Return the [x, y] coordinate for the center point of the cell that contains the specified text.  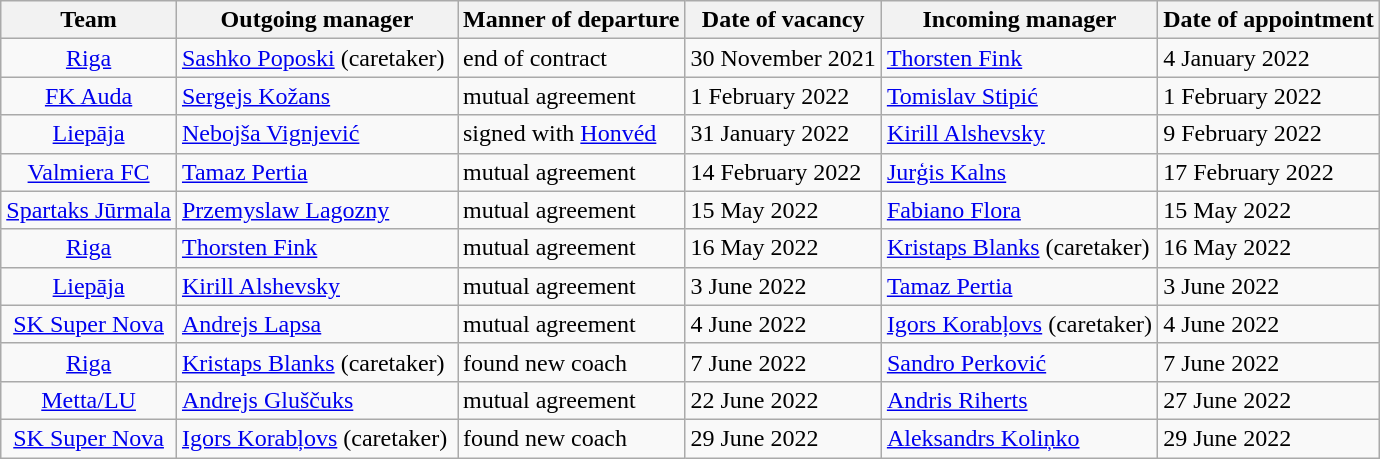
Przemyslaw Lagozny [316, 210]
Andrejs Lapsa [316, 324]
Andris Riherts [1019, 400]
Jurģis Kalns [1019, 172]
Date of appointment [1269, 20]
end of contract [572, 58]
Sandro Perković [1019, 362]
Fabiano Flora [1019, 210]
4 January 2022 [1269, 58]
22 June 2022 [783, 400]
Manner of departure [572, 20]
Nebojša Vignjević [316, 134]
Aleksandrs Koliņko [1019, 438]
14 February 2022 [783, 172]
Andrejs Gluščuks [316, 400]
9 February 2022 [1269, 134]
Spartaks Jūrmala [89, 210]
27 June 2022 [1269, 400]
30 November 2021 [783, 58]
Sashko Poposki (caretaker) [316, 58]
signed with Honvéd [572, 134]
Tomislav Stipić [1019, 96]
FK Auda [89, 96]
Metta/LU [89, 400]
17 February 2022 [1269, 172]
Team [89, 20]
Valmiera FC [89, 172]
Incoming manager [1019, 20]
31 January 2022 [783, 134]
Date of vacancy [783, 20]
Outgoing manager [316, 20]
Sergejs Kožans [316, 96]
